Provide the [x, y] coordinate of the cell's center where the given text is located.  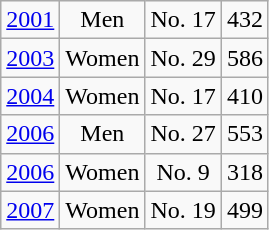
No. 9 [183, 172]
2004 [30, 96]
No. 19 [183, 210]
499 [244, 210]
No. 29 [183, 58]
No. 27 [183, 134]
2007 [30, 210]
410 [244, 96]
318 [244, 172]
432 [244, 20]
553 [244, 134]
586 [244, 58]
2003 [30, 58]
2001 [30, 20]
